For the text-containing cell, return its midpoint in [X, Y] coordinate format. 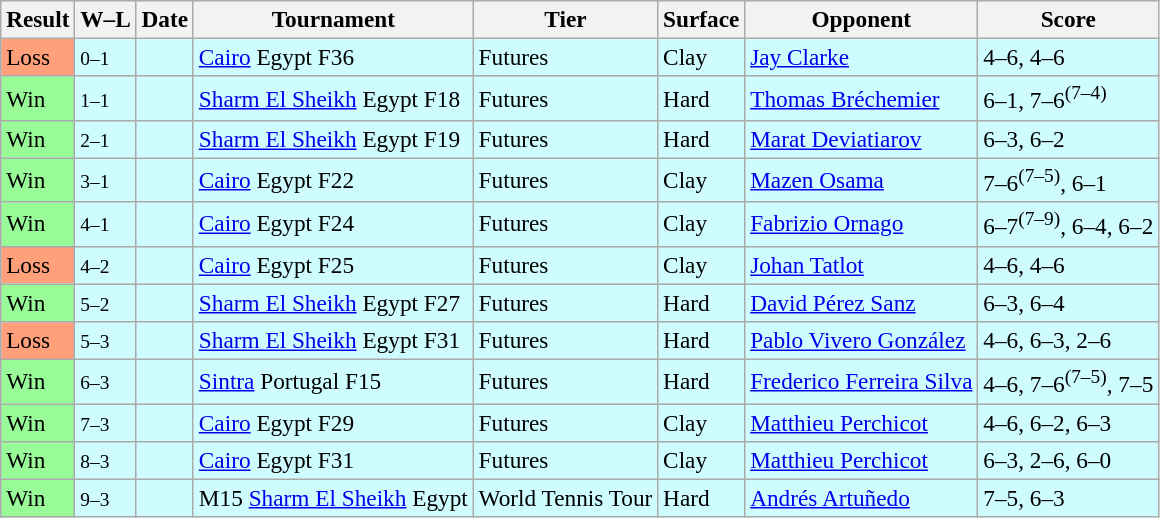
5–3 [106, 340]
Cairo Egypt F24 [333, 224]
4–6, 7–6(7–5), 7–5 [1068, 381]
Andrés Artuñedo [862, 498]
Score [1068, 19]
7–3 [106, 422]
Sharm El Sheikh Egypt F31 [333, 340]
W–L [106, 19]
0–1 [106, 57]
World Tennis Tour [566, 498]
6–7(7–9), 6–4, 6–2 [1068, 224]
4–1 [106, 224]
Cairo Egypt F22 [333, 180]
Cairo Egypt F25 [333, 265]
Sharm El Sheikh Egypt F19 [333, 139]
Tier [566, 19]
6–3, 6–4 [1068, 303]
Result [38, 19]
Johan Tatlot [862, 265]
Cairo Egypt F31 [333, 460]
Mazen Osama [862, 180]
6–3 [106, 381]
5–2 [106, 303]
Date [164, 19]
6–3, 6–2 [1068, 139]
Jay Clarke [862, 57]
4–2 [106, 265]
Frederico Ferreira Silva [862, 381]
David Pérez Sanz [862, 303]
Thomas Bréchemier [862, 98]
7–6(7–5), 6–1 [1068, 180]
Cairo Egypt F36 [333, 57]
9–3 [106, 498]
6–1, 7–6(7–4) [1068, 98]
6–3, 2–6, 6–0 [1068, 460]
4–6, 6–2, 6–3 [1068, 422]
M15 Sharm El Sheikh Egypt [333, 498]
Tournament [333, 19]
Marat Deviatiarov [862, 139]
Sharm El Sheikh Egypt F27 [333, 303]
4–6, 6–3, 2–6 [1068, 340]
3–1 [106, 180]
1–1 [106, 98]
Sintra Portugal F15 [333, 381]
Sharm El Sheikh Egypt F18 [333, 98]
Fabrizio Ornago [862, 224]
Opponent [862, 19]
2–1 [106, 139]
Pablo Vivero González [862, 340]
8–3 [106, 460]
7–5, 6–3 [1068, 498]
Surface [702, 19]
Cairo Egypt F29 [333, 422]
